Extract the (X, Y) coordinate from the center of the cell holding the provided text.  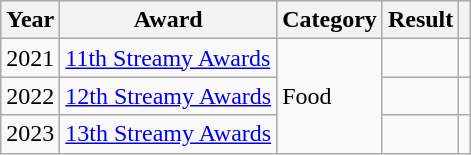
11th Streamy Awards (168, 58)
Food (330, 96)
13th Streamy Awards (168, 134)
Year (30, 20)
Result (420, 20)
12th Streamy Awards (168, 96)
2021 (30, 58)
Category (330, 20)
2022 (30, 96)
Award (168, 20)
2023 (30, 134)
